Extract the [x, y] coordinate from the center of the cell holding the provided text.  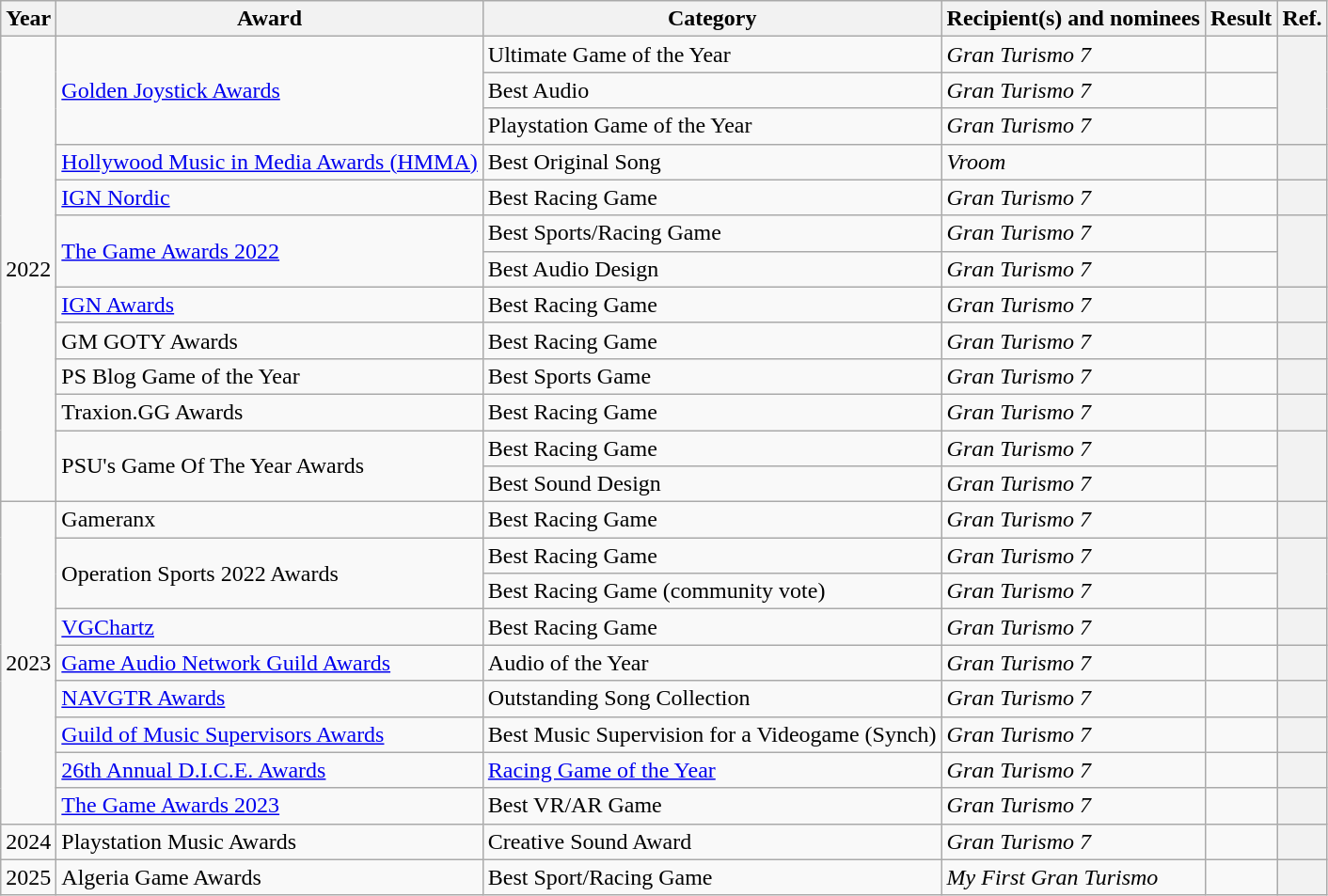
Audio of the Year [712, 663]
Best Audio [712, 90]
PS Blog Game of the Year [269, 376]
Best Music Supervision for a Videogame (Synch) [712, 734]
NAVGTR Awards [269, 699]
Best Racing Game (community vote) [712, 591]
IGN Nordic [269, 197]
Best Sports Game [712, 376]
2025 [28, 877]
GM GOTY Awards [269, 340]
Award [269, 19]
Guild of Music Supervisors Awards [269, 734]
26th Annual D.I.C.E. Awards [269, 770]
Racing Game of the Year [712, 770]
PSU's Game Of The Year Awards [269, 466]
2023 [28, 664]
Outstanding Song Collection [712, 699]
Playstation Music Awards [269, 841]
The Game Awards 2022 [269, 251]
My First Gran Turismo [1073, 877]
Playstation Game of the Year [712, 126]
Creative Sound Award [712, 841]
Vroom [1073, 162]
Result [1241, 19]
2022 [28, 269]
Gameranx [269, 520]
Operation Sports 2022 Awards [269, 574]
Game Audio Network Guild Awards [269, 663]
The Game Awards 2023 [269, 806]
2024 [28, 841]
Traxion.GG Awards [269, 412]
Best Original Song [712, 162]
Algeria Game Awards [269, 877]
Best VR/AR Game [712, 806]
Recipient(s) and nominees [1073, 19]
Ref. [1302, 19]
Best Sound Design [712, 484]
Category [712, 19]
Ultimate Game of the Year [712, 55]
Hollywood Music in Media Awards (HMMA) [269, 162]
Best Audio Design [712, 269]
IGN Awards [269, 305]
Year [28, 19]
Best Sports/Racing Game [712, 233]
Best Sport/Racing Game [712, 877]
Golden Joystick Awards [269, 90]
VGChartz [269, 627]
